Identify which cell holds the provided text, then report its (x, y) central coordinate. 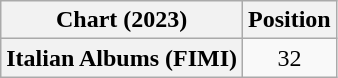
Chart (2023) (122, 20)
32 (290, 58)
Position (290, 20)
Italian Albums (FIMI) (122, 58)
